Return (X, Y) of the center of cell containing provided text 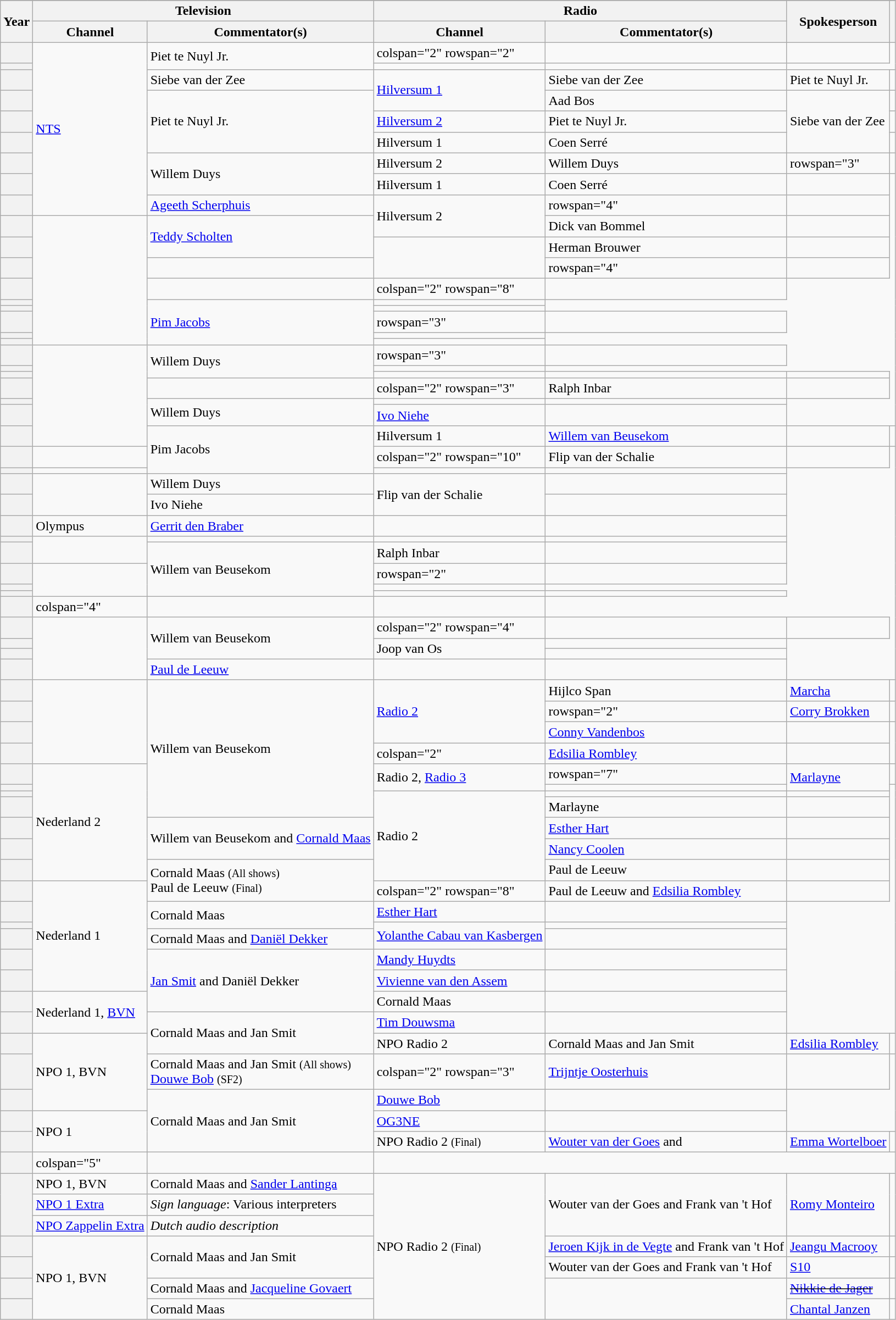
Joop van Os (459, 648)
Radio (580, 11)
Willem van Beusekom and Cornald Maas (260, 839)
Jeangu Macrooy (838, 1246)
Vivienne van den Assem (459, 980)
Nikkie de Jager (838, 1288)
Chantal Janzen (838, 1309)
Herman Brouwer (666, 247)
Wouter van der Goes and (666, 1142)
Hijlco Span (666, 690)
OG3NE (459, 1121)
NPO 1 (90, 1132)
Dutch audio description (260, 1225)
Yolanthe Cabau van Kasbergen (459, 935)
Dick van Bommel (666, 226)
NTS (90, 129)
NPO Radio 2 (459, 1044)
Gerrit den Braber (260, 526)
Emma Wortelboer (838, 1142)
colspan="4" (90, 607)
Trijntje Oosterhuis (666, 1072)
Aad Bos (666, 101)
Corry Brokken (838, 711)
Sign language: Various interpreters (260, 1205)
Nederland 1 (90, 935)
Douwe Bob (459, 1100)
Marcha (838, 690)
Nederland 1, BVN (90, 1012)
Cornald Maas and Daniël Dekker (260, 939)
NPO 1 Extra (90, 1205)
Year (16, 21)
Jeroen Kijk in de Vegte and Frank van 't Hof (666, 1246)
Olympus (90, 526)
colspan="2" rowspan="2" (459, 53)
Cornald Maas and Jacqueline Govaert (260, 1288)
colspan="2" (459, 753)
Teddy Scholten (260, 236)
rowspan="7" (666, 774)
Romy Monteiro (838, 1205)
Paul de Leeuw and Edsilia Rombley (666, 891)
NPO Zappelin Extra (90, 1225)
Cornald Maas and Jan Smit (All shows) Douwe Bob (SF2) (260, 1072)
Nederland 2 (90, 822)
Nancy Coolen (666, 849)
Conny Vandenbos (666, 732)
Radio 2, Radio 3 (459, 777)
colspan="2" rowspan="4" (459, 628)
Ageeth Scherphuis (260, 205)
Jan Smit and Daniël Dekker (260, 980)
colspan="5" (90, 1163)
colspan="2" rowspan="10" (459, 457)
Television (203, 11)
Cornald Maas and Sander Lantinga (260, 1184)
Cornald Maas (All shows) Paul de Leeuw (Final) (260, 880)
Mandy Huydts (459, 960)
Tim Douwsma (459, 1022)
S10 (838, 1267)
Spokesperson (838, 21)
